Extract the (x, y) coordinate from the center of the cell holding the provided text.  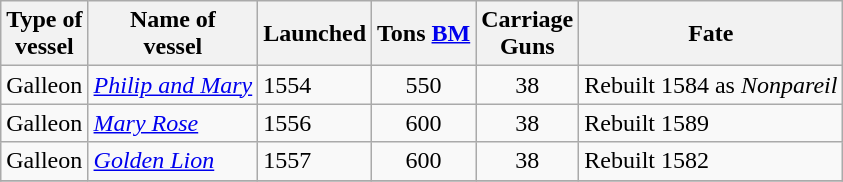
Launched (315, 34)
1554 (315, 85)
1557 (315, 161)
Tons BM (424, 34)
Fate (711, 34)
Carriage Guns (528, 34)
Rebuilt 1584 as Nonpareil (711, 85)
Type of vessel (44, 34)
Golden Lion (173, 161)
Rebuilt 1589 (711, 123)
550 (424, 85)
Name ofvessel (173, 34)
1556 (315, 123)
Philip and Mary (173, 85)
Mary Rose (173, 123)
Rebuilt 1582 (711, 161)
